Output the (x, y) coordinate of the center of the cell containing the given text.  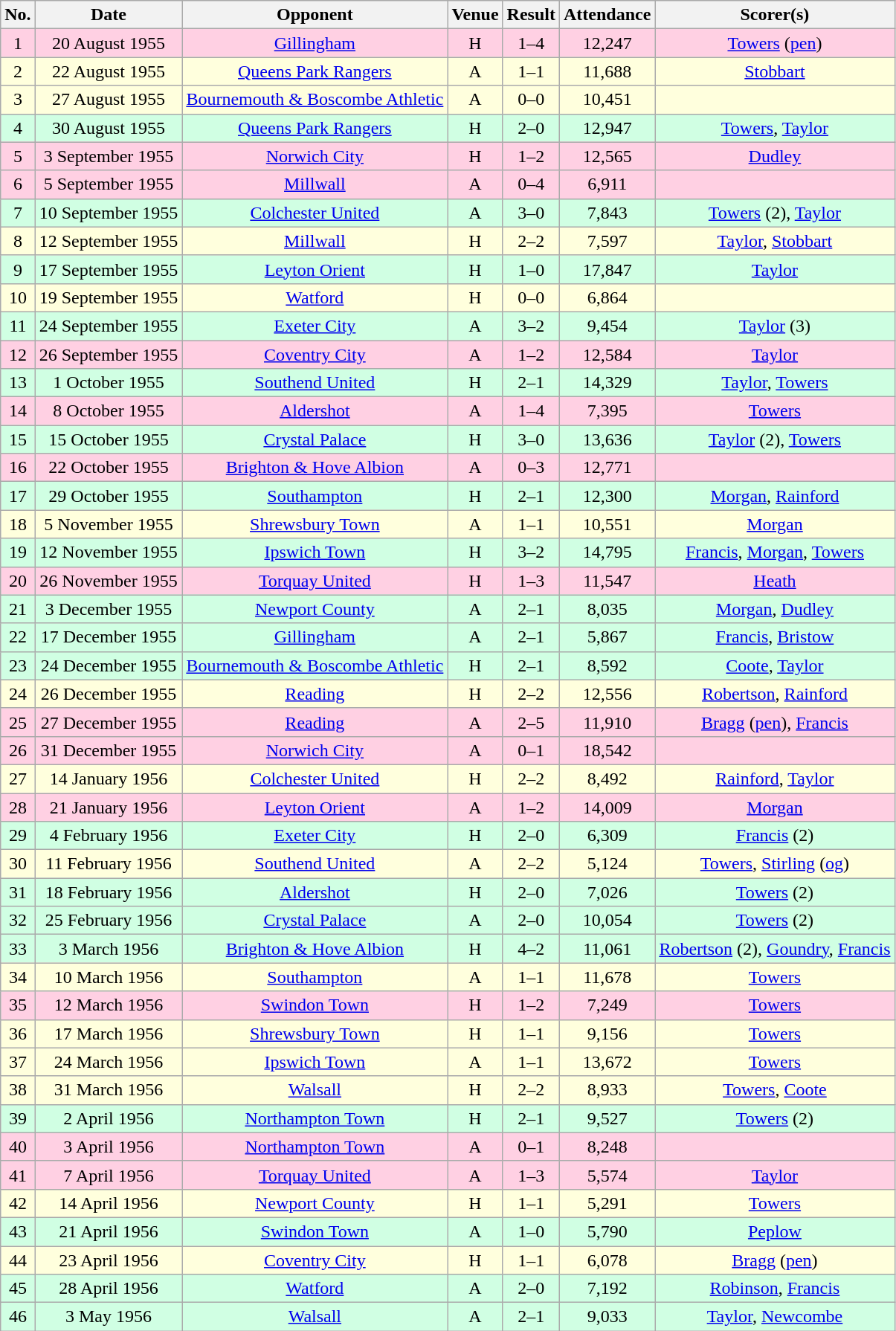
14,329 (607, 383)
46 (18, 1317)
31 (18, 892)
Opponent (315, 15)
Bragg (pen) (775, 1260)
Morgan, Dudley (775, 609)
10 (18, 297)
11,910 (607, 722)
20 (18, 581)
Towers (2), Taylor (775, 213)
8,492 (607, 779)
26 November 1955 (109, 581)
30 August 1955 (109, 128)
6,911 (607, 184)
9,454 (607, 326)
14,795 (607, 552)
9,156 (607, 1034)
17 (18, 496)
18 (18, 524)
27 December 1955 (109, 722)
Robertson (2), Goundry, Francis (775, 949)
43 (18, 1231)
11,547 (607, 581)
7,395 (607, 411)
Taylor, Stobbart (775, 241)
13,636 (607, 439)
3 April 1956 (109, 1147)
Rainford, Taylor (775, 779)
5,867 (607, 637)
Francis, Morgan, Towers (775, 552)
0–3 (531, 468)
3 May 1956 (109, 1317)
Towers, Coote (775, 1090)
Robinson, Francis (775, 1289)
11,688 (607, 71)
24 September 1955 (109, 326)
12 September 1955 (109, 241)
29 October 1955 (109, 496)
5,574 (607, 1175)
9,527 (607, 1118)
34 (18, 977)
12,771 (607, 468)
3 (18, 100)
18 February 1956 (109, 892)
44 (18, 1260)
0–4 (531, 184)
Stobbart (775, 71)
12,584 (607, 355)
38 (18, 1090)
17 December 1955 (109, 637)
3 December 1955 (109, 609)
5 September 1955 (109, 184)
8 October 1955 (109, 411)
45 (18, 1289)
9,033 (607, 1317)
29 (18, 836)
12 (18, 355)
Venue (475, 15)
7 (18, 213)
Robertson, Rainford (775, 694)
28 April 1956 (109, 1289)
Taylor (3) (775, 326)
12,565 (607, 156)
Heath (775, 581)
33 (18, 949)
25 February 1956 (109, 921)
26 December 1955 (109, 694)
Morgan, Rainford (775, 496)
7,249 (607, 1005)
36 (18, 1034)
11 February 1956 (109, 864)
4 February 1956 (109, 836)
Francis (2) (775, 836)
1 October 1955 (109, 383)
Scorer(s) (775, 15)
7,026 (607, 892)
Date (109, 15)
31 March 1956 (109, 1090)
10,451 (607, 100)
32 (18, 921)
40 (18, 1147)
5,291 (607, 1203)
Towers, Taylor (775, 128)
11,061 (607, 949)
35 (18, 1005)
Dudley (775, 156)
11,678 (607, 977)
21 April 1956 (109, 1231)
12 November 1955 (109, 552)
12 March 1956 (109, 1005)
Coote, Taylor (775, 665)
Peplow (775, 1231)
19 September 1955 (109, 297)
7,843 (607, 213)
3 September 1955 (109, 156)
28 (18, 807)
24 (18, 694)
7 April 1956 (109, 1175)
17 March 1956 (109, 1034)
27 August 1955 (109, 100)
25 (18, 722)
11 (18, 326)
22 (18, 637)
6,309 (607, 836)
10,054 (607, 921)
8,248 (607, 1147)
26 September 1955 (109, 355)
4 (18, 128)
16 (18, 468)
39 (18, 1118)
30 (18, 864)
31 December 1955 (109, 750)
5,790 (607, 1231)
4–2 (531, 949)
14 January 1956 (109, 779)
Result (531, 15)
Towers, Stirling (og) (775, 864)
12,247 (607, 43)
8,035 (607, 609)
24 December 1955 (109, 665)
5,124 (607, 864)
9 (18, 269)
12,556 (607, 694)
5 November 1955 (109, 524)
15 (18, 439)
Taylor, Towers (775, 383)
14 April 1956 (109, 1203)
14 (18, 411)
Towers (pen) (775, 43)
41 (18, 1175)
12,300 (607, 496)
7,597 (607, 241)
19 (18, 552)
17,847 (607, 269)
5 (18, 156)
1 (18, 43)
23 April 1956 (109, 1260)
22 August 1955 (109, 71)
8 (18, 241)
2 April 1956 (109, 1118)
Bragg (pen), Francis (775, 722)
20 August 1955 (109, 43)
7,192 (607, 1289)
6 (18, 184)
10,551 (607, 524)
Attendance (607, 15)
10 September 1955 (109, 213)
17 September 1955 (109, 269)
8,592 (607, 665)
18,542 (607, 750)
Francis, Bristow (775, 637)
27 (18, 779)
37 (18, 1062)
Taylor, Newcombe (775, 1317)
10 March 1956 (109, 977)
6,078 (607, 1260)
3 March 1956 (109, 949)
8,933 (607, 1090)
24 March 1956 (109, 1062)
12,947 (607, 128)
6,864 (607, 297)
22 October 1955 (109, 468)
21 January 1956 (109, 807)
42 (18, 1203)
14,009 (607, 807)
2–5 (531, 722)
15 October 1955 (109, 439)
2 (18, 71)
No. (18, 15)
21 (18, 609)
Taylor (2), Towers (775, 439)
23 (18, 665)
13 (18, 383)
13,672 (607, 1062)
26 (18, 750)
